Output the (x, y) coordinate of the center of the cell containing the given text.  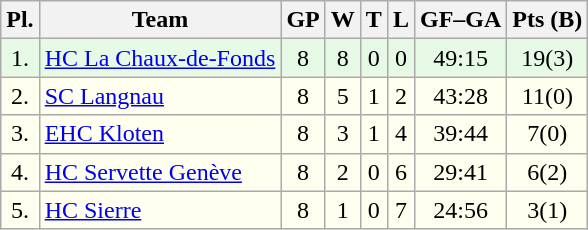
Pts (B) (548, 20)
2. (20, 96)
Team (160, 20)
7(0) (548, 134)
5 (342, 96)
HC Servette Genève (160, 172)
7 (400, 210)
HC La Chaux-de-Fonds (160, 58)
HC Sierre (160, 210)
6(2) (548, 172)
3(1) (548, 210)
11(0) (548, 96)
GF–GA (460, 20)
29:41 (460, 172)
4. (20, 172)
Pl. (20, 20)
3. (20, 134)
3 (342, 134)
L (400, 20)
SC Langnau (160, 96)
T (374, 20)
GP (303, 20)
24:56 (460, 210)
EHC Kloten (160, 134)
43:28 (460, 96)
5. (20, 210)
1. (20, 58)
19(3) (548, 58)
6 (400, 172)
49:15 (460, 58)
4 (400, 134)
39:44 (460, 134)
W (342, 20)
